Capture the cell that displays the provided text and extract its (X, Y) central coordinate. 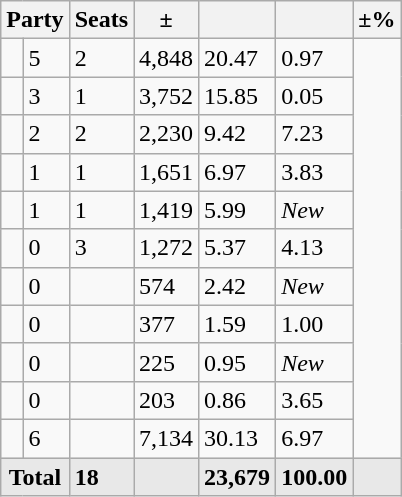
0.95 (238, 362)
4,848 (166, 58)
1,272 (166, 248)
2.42 (238, 286)
1.00 (314, 324)
3.83 (314, 172)
9.42 (238, 134)
7,134 (166, 438)
0.97 (314, 58)
1,651 (166, 172)
0.05 (314, 96)
377 (166, 324)
5 (46, 58)
0.86 (238, 400)
3.65 (314, 400)
Total (35, 477)
20.47 (238, 58)
±% (377, 20)
± (166, 20)
18 (101, 477)
2,230 (166, 134)
3,752 (166, 96)
1,419 (166, 210)
7.23 (314, 134)
Party (35, 20)
1.59 (238, 324)
203 (166, 400)
225 (166, 362)
15.85 (238, 96)
100.00 (314, 477)
5.99 (238, 210)
6 (46, 438)
5.37 (238, 248)
574 (166, 286)
4.13 (314, 248)
30.13 (238, 438)
Seats (101, 20)
23,679 (238, 477)
